Return [X, Y] of the center of cell containing provided text 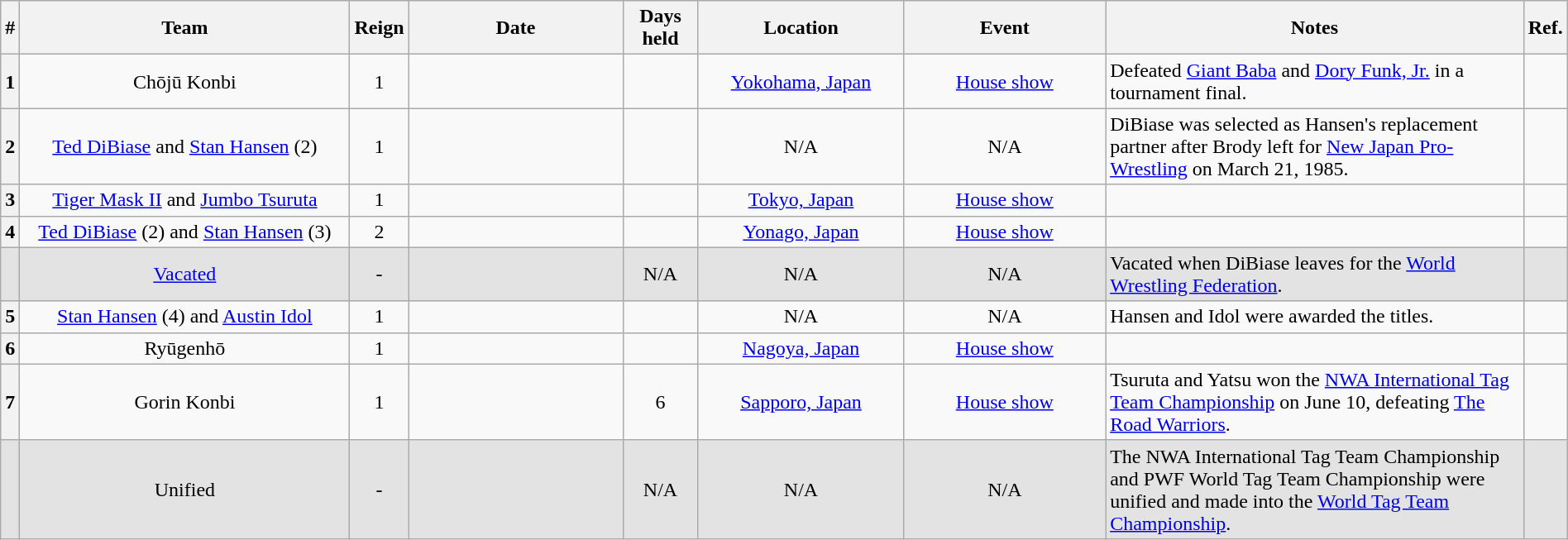
Reign [379, 28]
Ref. [1545, 28]
DiBiase was selected as Hansen's replacement partner after Brody left for New Japan Pro-Wrestling on March 21, 1985. [1315, 146]
Notes [1315, 28]
Event [1005, 28]
Defeated Giant Baba and Dory Funk, Jr. in a tournament final. [1315, 81]
4 [10, 232]
Team [185, 28]
Sapporo, Japan [801, 402]
Chōjū Konbi [185, 81]
3 [10, 200]
Unified [185, 490]
Tiger Mask II and Jumbo Tsuruta [185, 200]
7 [10, 402]
Tsuruta and Yatsu won the NWA International Tag Team Championship on June 10, defeating The Road Warriors. [1315, 402]
Yokohama, Japan [801, 81]
Location [801, 28]
Hansen and Idol were awarded the titles. [1315, 317]
Vacated [185, 275]
The NWA International Tag Team Championship and PWF World Tag Team Championship were unified and made into the World Tag Team Championship. [1315, 490]
Days held [660, 28]
# [10, 28]
Gorin Konbi [185, 402]
Vacated when DiBiase leaves for the World Wrestling Federation. [1315, 275]
Ted DiBiase and Stan Hansen (2) [185, 146]
5 [10, 317]
Date [516, 28]
Yonago, Japan [801, 232]
Ryūgenhō [185, 348]
Ted DiBiase (2) and Stan Hansen (3) [185, 232]
Nagoya, Japan [801, 348]
Tokyo, Japan [801, 200]
Stan Hansen (4) and Austin Idol [185, 317]
